Return the [X, Y] coordinate for the center point of the cell that contains the specified text.  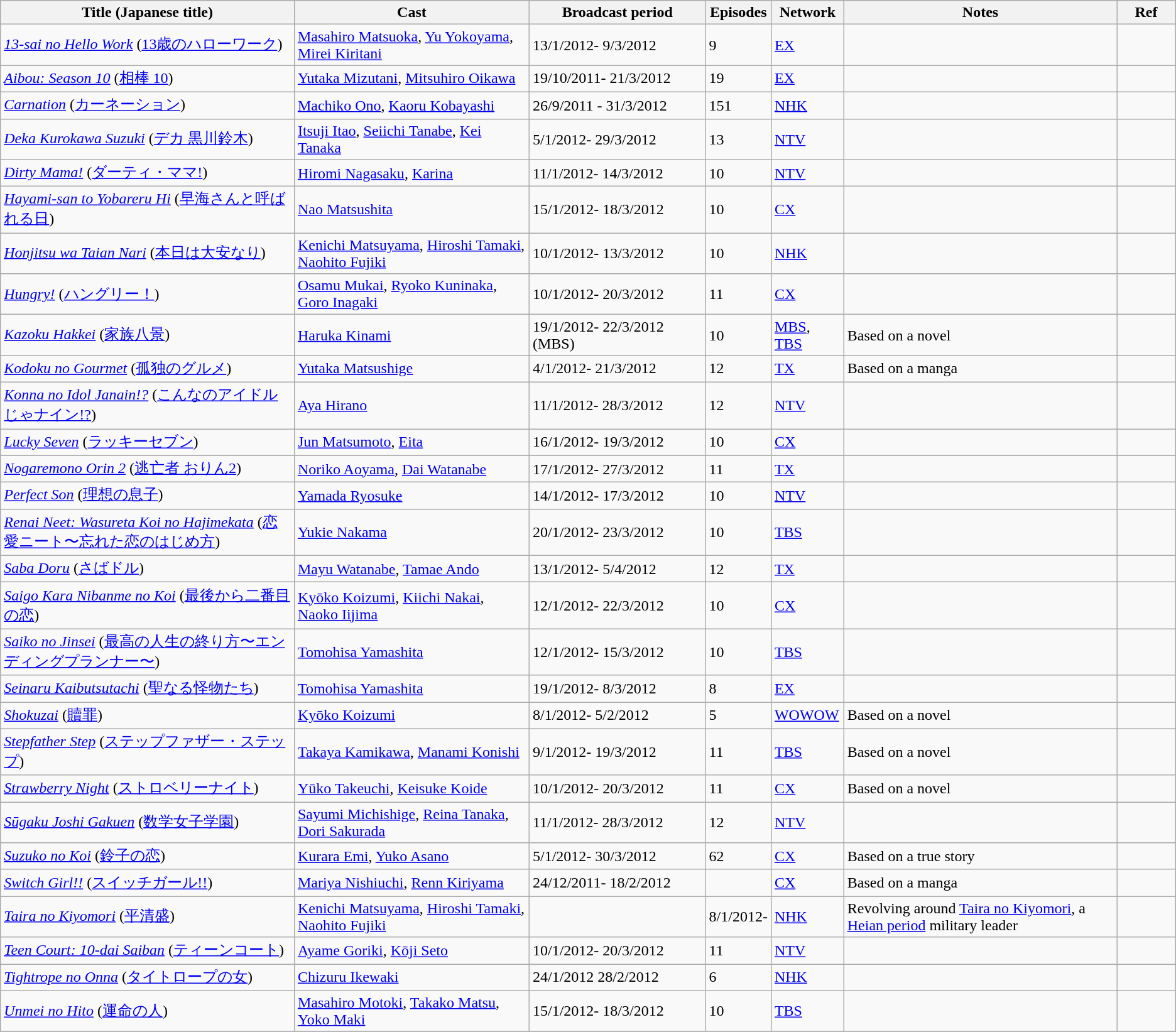
13/1/2012- 5/4/2012 [617, 569]
Yamada Ryosuke [411, 496]
Teen Court: 10-dai Saiban (ティーンコート) [148, 951]
Deka Kurokawa Suzuki (デカ 黒川鈴木) [148, 139]
Renai Neet: Wasureta Koi no Hajimekata (恋愛ニート〜忘れた恋のはじめ方) [148, 532]
Yūko Takeuchi, Keisuke Koide [411, 789]
8/1/2012- 5/2/2012 [617, 716]
Honjitsu wa Taian Nari (本日は大安なり) [148, 254]
Yutaka Matsushige [411, 369]
Mariya Nishiuchi, Renn Kiriyama [411, 883]
10/1/2012- 13/3/2012 [617, 254]
Hungry! (ハングリー！) [148, 294]
Taira no Kiyomori (平清盛) [148, 917]
17/1/2012- 27/3/2012 [617, 469]
Title (Japanese title) [148, 13]
Saigo Kara Nibanme no Koi (最後から二番目の恋) [148, 606]
5 [738, 716]
9 [738, 45]
Perfect Son (理想の息子) [148, 496]
19 [738, 79]
5/1/2012- 29/3/2012 [617, 139]
Nao Matsushita [411, 210]
Kyōko Koizumi, Kiichi Nakai, Naoko Iijima [411, 606]
14/1/2012- 17/3/2012 [617, 496]
Masahiro Matsuoka, Yu Yokoyama, Mirei Kiritani [411, 45]
Strawberry Night (ストロベリーナイト) [148, 789]
Yukie Nakama [411, 532]
19/1/2012- 8/3/2012 [617, 688]
Revolving around Taira no Kiyomori, a Heian period military leader [980, 917]
11/1/2012- 14/3/2012 [617, 173]
Kazoku Hakkei (家族八景) [148, 335]
6 [738, 977]
Sūgaku Joshi Gakuen (数学女子学園) [148, 823]
8/1/2012- [738, 917]
Osamu Mukai, Ryoko Kuninaka, Goro Inagaki [411, 294]
Hayami-san to Yobareru Hi (早海さんと呼ばれる日) [148, 210]
Yutaka Mizutani, Mitsuhiro Oikawa [411, 79]
Noriko Aoyama, Dai Watanabe [411, 469]
Konna no Idol Janain!? (こんなのアイドルじゃナイン!?) [148, 405]
Masahiro Motoki, Takako Matsu, Yoko Maki [411, 1011]
13 [738, 139]
Cast [411, 13]
16/1/2012- 19/3/2012 [617, 442]
19/1/2012- 22/3/2012 (MBS) [617, 335]
Lucky Seven (ラッキーセブン) [148, 442]
Aya Hirano [411, 405]
Carnation (カーネーション) [148, 106]
Jun Matsumoto, Eita [411, 442]
Aibou: Season 10 (相棒 10) [148, 79]
8 [738, 688]
Machiko Ono, Kaoru Kobayashi [411, 106]
Ayame Goriki, Kōji Seto [411, 951]
13/1/2012- 9/3/2012 [617, 45]
Saba Doru (さばドル) [148, 569]
Kodoku no Gourmet (孤独のグルメ) [148, 369]
MBS, TBS [807, 335]
Kyōko Koizumi [411, 716]
Mayu Watanabe, Tamae Ando [411, 569]
Chizuru Ikewaki [411, 977]
4/1/2012- 21/3/2012 [617, 369]
Based on a true story [980, 857]
Stepfather Step (ステップファザー・ステップ) [148, 752]
24/12/2011- 18/2/2012 [617, 883]
Haruka Kinami [411, 335]
Nogaremono Orin 2 (逃亡者 おりん2) [148, 469]
5/1/2012- 30/3/2012 [617, 857]
9/1/2012- 19/3/2012 [617, 752]
24/1/2012 28/2/2012 [617, 977]
13-sai no Hello Work (13歳のハローワーク) [148, 45]
19/10/2011- 21/3/2012 [617, 79]
Dirty Mama! (ダーティ・ママ!) [148, 173]
Hiromi Nagasaku, Karina [411, 173]
26/9/2011 - 31/3/2012 [617, 106]
Episodes [738, 13]
Itsuji Itao, Seiichi Tanabe, Kei Tanaka [411, 139]
Shokuzai (贖罪) [148, 716]
Saiko no Jinsei (最高の人生の終り方〜エンディングプランナー〜) [148, 652]
Takaya Kamikawa, Manami Konishi [411, 752]
Notes [980, 13]
151 [738, 106]
Broadcast period [617, 13]
12/1/2012- 15/3/2012 [617, 652]
Ref [1146, 13]
Suzuko no Koi (鈴子の恋) [148, 857]
Unmei no Hito (運命の人) [148, 1011]
Network [807, 13]
WOWOW [807, 716]
62 [738, 857]
Tightrope no Onna (タイトロープの女) [148, 977]
Kurara Emi, Yuko Asano [411, 857]
Sayumi Michishige, Reina Tanaka, Dori Sakurada [411, 823]
Seinaru Kaibutsutachi (聖なる怪物たち) [148, 688]
12/1/2012- 22/3/2012 [617, 606]
20/1/2012- 23/3/2012 [617, 532]
Switch Girl!! (スイッチガール!!) [148, 883]
